Return the (x, y) coordinate for the center point of the cell that contains the specified text.  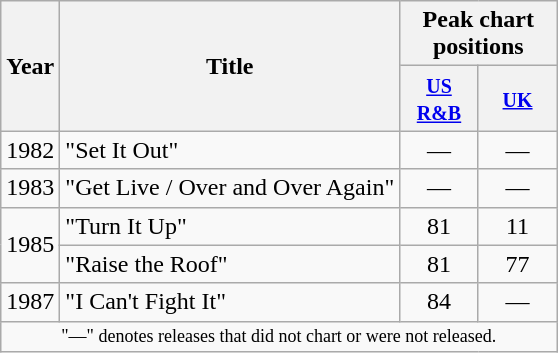
1982 (30, 150)
1983 (30, 188)
77 (518, 264)
84 (440, 302)
1985 (30, 245)
Title (230, 66)
"Get Live / Over and Over Again" (230, 188)
"Raise the Roof" (230, 264)
11 (518, 226)
US R&B (440, 98)
UK (518, 98)
Year (30, 66)
1987 (30, 302)
"Set It Out" (230, 150)
"Turn It Up" (230, 226)
Peak chart positions (478, 34)
"I Can't Fight It" (230, 302)
"—" denotes releases that did not chart or were not released. (279, 336)
